Return [x, y] of the center of cell containing provided text 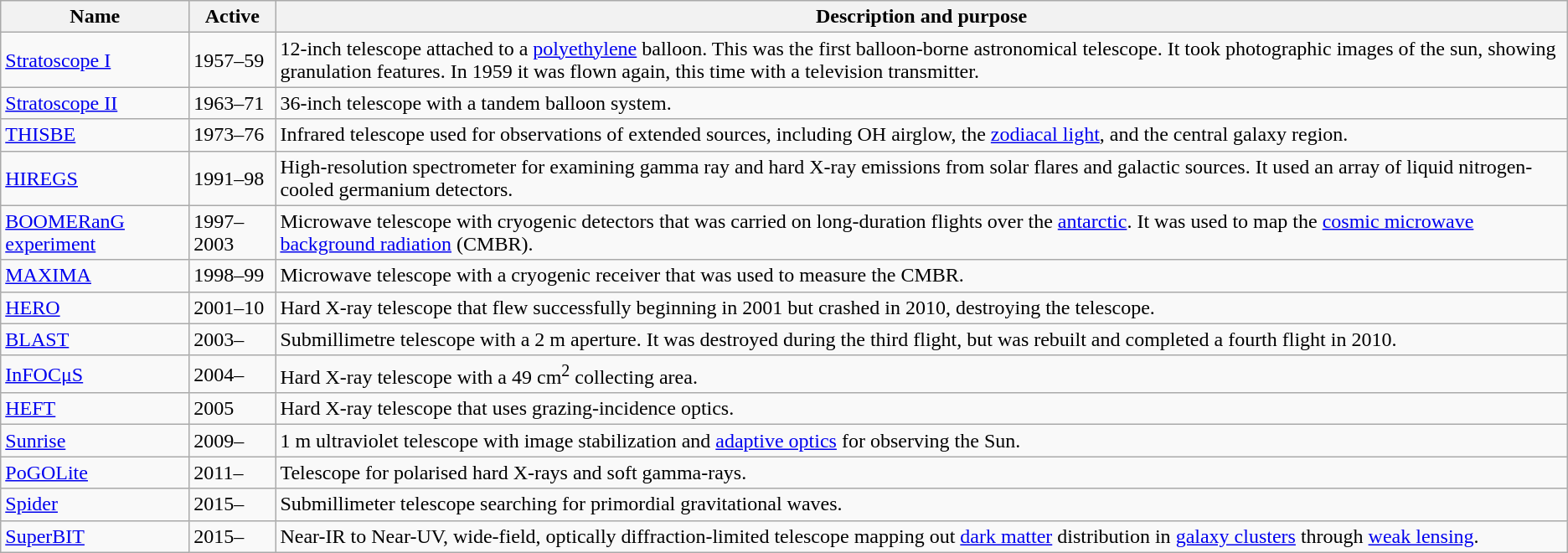
2004– [233, 374]
2005 [233, 409]
Spider [95, 504]
HIREGS [95, 178]
1998–99 [233, 276]
HERO [95, 308]
1 m ultraviolet telescope with image stabilization and adaptive optics for observing the Sun. [921, 441]
BLAST [95, 339]
1997–2003 [233, 233]
Active [233, 17]
Hard X-ray telescope that flew successfully beginning in 2001 but crashed in 2010, destroying the telescope. [921, 308]
Stratoscope II [95, 103]
Submillimetre telescope with a 2 m aperture. It was destroyed during the third flight, but was rebuilt and completed a fourth flight in 2010. [921, 339]
THISBE [95, 135]
PoGOLite [95, 473]
2011– [233, 473]
1957–59 [233, 60]
Near-IR to Near-UV, wide-field, optically diffraction-limited telescope mapping out dark matter distribution in galaxy clusters through weak lensing. [921, 536]
Infrared telescope used for observations of extended sources, including OH airglow, the zodiacal light, and the central galaxy region. [921, 135]
Telescope for polarised hard X-rays and soft gamma-rays. [921, 473]
2009– [233, 441]
MAXIMA [95, 276]
1963–71 [233, 103]
Name [95, 17]
Description and purpose [921, 17]
HEFT [95, 409]
2003– [233, 339]
Stratoscope I [95, 60]
1991–98 [233, 178]
1973–76 [233, 135]
2001–10 [233, 308]
36-inch telescope with a tandem balloon system. [921, 103]
SuperBIT [95, 536]
InFOCμS [95, 374]
Submillimeter telescope searching for primordial gravitational waves. [921, 504]
Hard X-ray telescope that uses grazing-incidence optics. [921, 409]
BOOMERanG experiment [95, 233]
Microwave telescope with a cryogenic receiver that was used to measure the CMBR. [921, 276]
Sunrise [95, 441]
Hard X-ray telescope with a 49 cm2 collecting area. [921, 374]
